Capture the cell that displays the provided text and extract its (x, y) central coordinate. 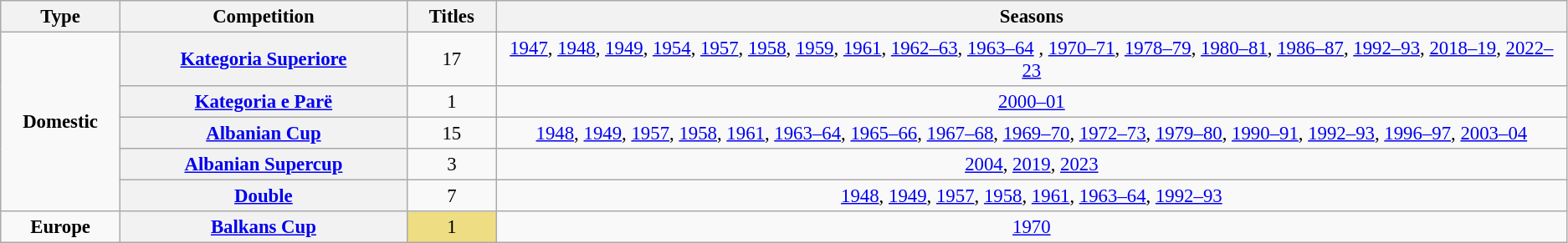
Kategoria e Parë (263, 102)
17 (452, 60)
7 (452, 196)
Kategoria Superiore (263, 60)
Double (263, 196)
1948, 1949, 1957, 1958, 1961, 1963–64, 1965–66, 1967–68, 1969–70, 1972–73, 1979–80, 1990–91, 1992–93, 1996–97, 2003–04 (1031, 134)
15 (452, 134)
Seasons (1031, 17)
Type (60, 17)
1 (452, 102)
2004, 2019, 2023 (1031, 165)
Domestic (60, 122)
1947, 1948, 1949, 1954, 1957, 1958, 1959, 1961, 1962–63, 1963–64 , 1970–71, 1978–79, 1980–81, 1986–87, 1992–93, 2018–19, 2022–23 (1031, 60)
Albanian Supercup (263, 165)
1948, 1949, 1957, 1958, 1961, 1963–64, 1992–93 (1031, 196)
Competition (263, 17)
3 (452, 165)
Titles (452, 17)
Albanian Cup (263, 134)
2000–01 (1031, 102)
